Output the [X, Y] coordinate of the center of the cell containing the given text.  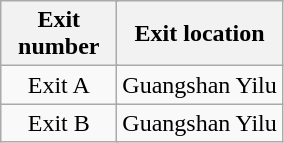
Exit number [59, 34]
Exit location [200, 34]
Exit A [59, 85]
Exit B [59, 123]
